Identify which cell holds the provided text, then report its (X, Y) central coordinate. 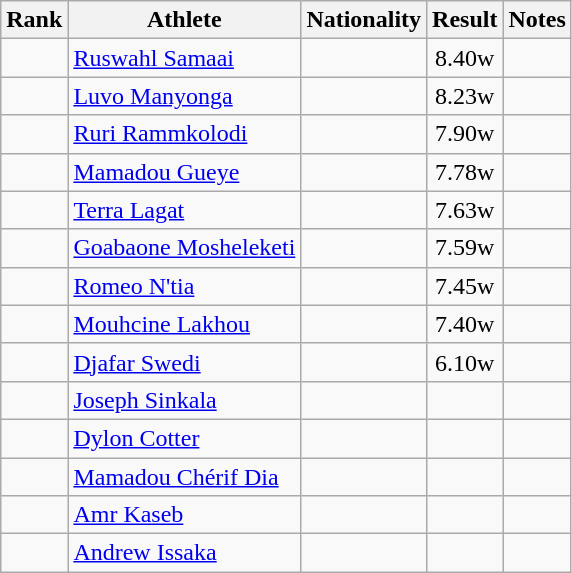
Amr Kaseb (184, 515)
Goabaone Mosheleketi (184, 248)
Notes (537, 20)
7.40w (465, 324)
Result (465, 20)
Ruswahl Samaai (184, 58)
Mamadou Chérif Dia (184, 477)
Romeo N'tia (184, 286)
8.23w (465, 96)
Mamadou Gueye (184, 172)
7.59w (465, 248)
Andrew Issaka (184, 553)
Ruri Rammkolodi (184, 134)
7.90w (465, 134)
8.40w (465, 58)
Nationality (364, 20)
7.63w (465, 210)
7.78w (465, 172)
Joseph Sinkala (184, 400)
Dylon Cotter (184, 438)
Luvo Manyonga (184, 96)
Athlete (184, 20)
Mouhcine Lakhou (184, 324)
Rank (34, 20)
Djafar Swedi (184, 362)
Terra Lagat (184, 210)
6.10w (465, 362)
7.45w (465, 286)
